Capture the cell that displays the provided text and extract its (x, y) central coordinate. 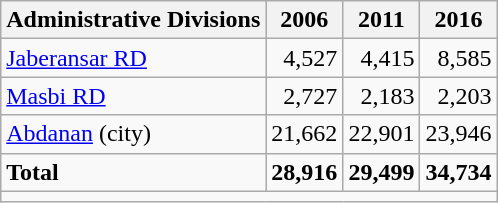
29,499 (382, 172)
34,734 (458, 172)
2016 (458, 20)
2,203 (458, 96)
Administrative Divisions (134, 20)
4,527 (304, 58)
Jaberansar RD (134, 58)
2006 (304, 20)
8,585 (458, 58)
Abdanan (city) (134, 134)
22,901 (382, 134)
2011 (382, 20)
Total (134, 172)
Masbi RD (134, 96)
21,662 (304, 134)
28,916 (304, 172)
2,183 (382, 96)
23,946 (458, 134)
2,727 (304, 96)
4,415 (382, 58)
